Extract the (X, Y) coordinate from the center of the cell holding the provided text.  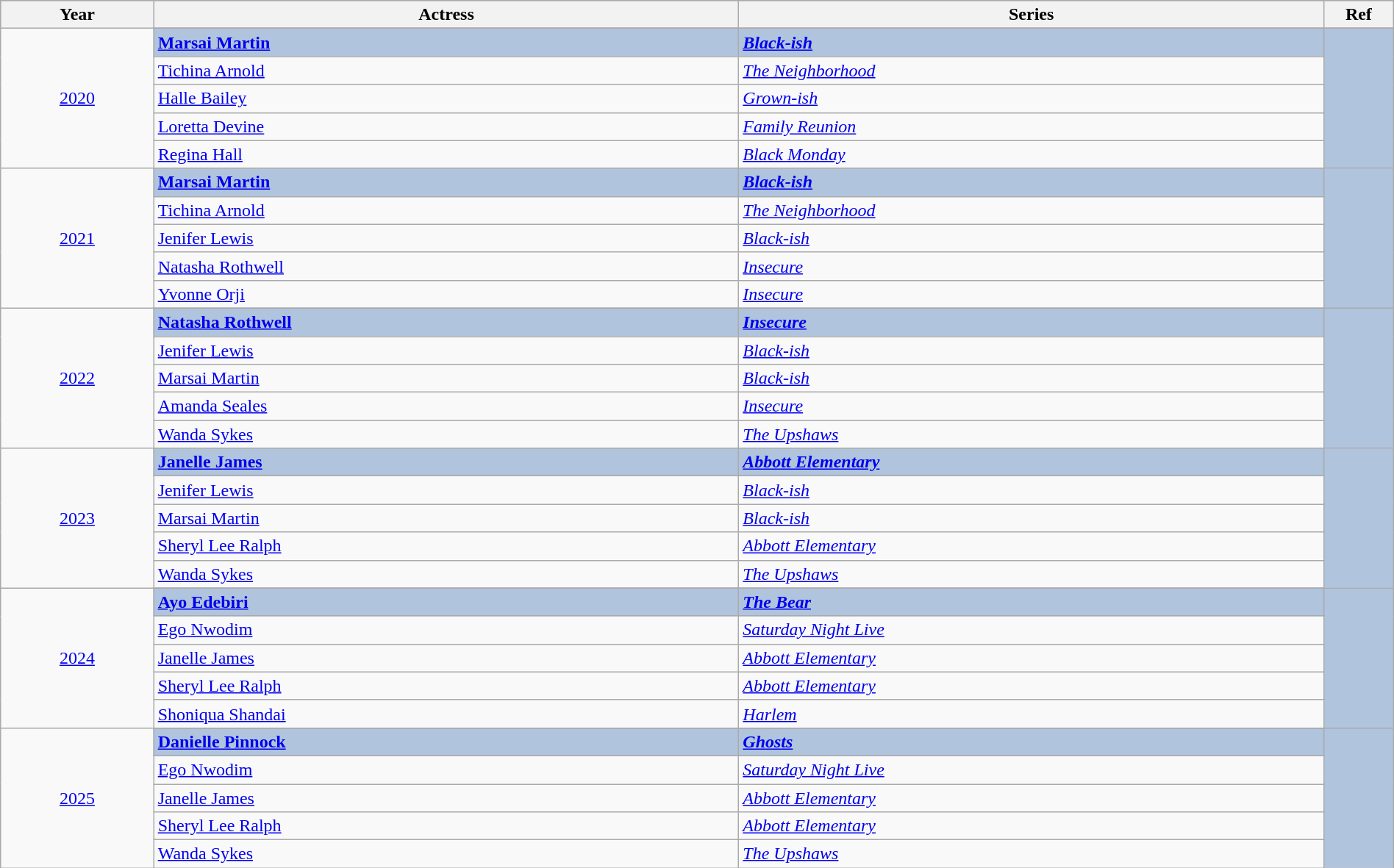
Halle Bailey (446, 98)
Harlem (1032, 714)
Ref (1359, 15)
The Bear (1032, 602)
Loretta Devine (446, 126)
2020 (77, 98)
Regina Hall (446, 154)
Ayo Edebiri (446, 602)
Grown-ish (1032, 98)
Danielle Pinnock (446, 742)
Yvonne Orji (446, 294)
Series (1032, 15)
Family Reunion (1032, 126)
Actress (446, 15)
2025 (77, 797)
2021 (77, 238)
2022 (77, 378)
2024 (77, 658)
Ghosts (1032, 742)
Amanda Seales (446, 406)
Black Monday (1032, 154)
2023 (77, 518)
Year (77, 15)
Shoniqua Shandai (446, 714)
